Scan for the cell matching the given text and deliver its [x, y] coordinate at center. 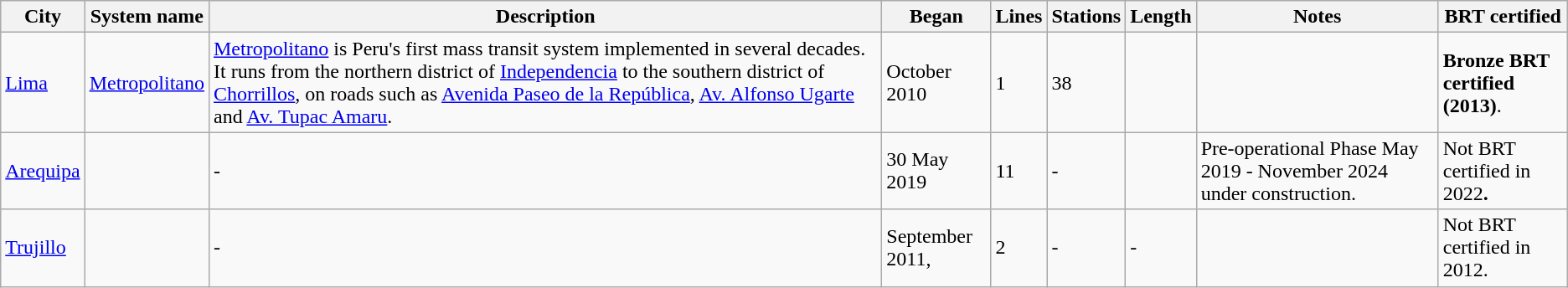
Length [1161, 17]
1 [1019, 82]
38 [1086, 82]
Lima [43, 82]
September 2011, [936, 248]
Lines [1019, 17]
Arequipa [43, 171]
Bronze BRT certified (2013). [1503, 82]
Stations [1086, 17]
2 [1019, 248]
Notes [1317, 17]
Metropolitano [147, 82]
City [43, 17]
October 2010 [936, 82]
Description [544, 17]
BRT certified [1503, 17]
30 May 2019 [936, 171]
11 [1019, 171]
System name [147, 17]
Began [936, 17]
Trujillo [43, 248]
Pre-operational Phase May 2019 - November 2024 under construction. [1317, 171]
Not BRT certified in 2012. [1503, 248]
Not BRT certified in 2022. [1503, 171]
